Scan for the cell matching the given text and deliver its (X, Y) coordinate at center. 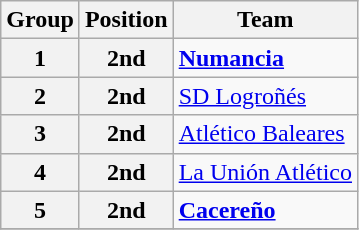
Atlético Baleares (265, 134)
5 (40, 210)
Cacereño (265, 210)
SD Logroñés (265, 96)
La Unión Atlético (265, 172)
Team (265, 20)
1 (40, 58)
3 (40, 134)
Numancia (265, 58)
4 (40, 172)
Position (126, 20)
Group (40, 20)
2 (40, 96)
